Search for the cell housing the specified text and yield its [x, y] center coordinate. 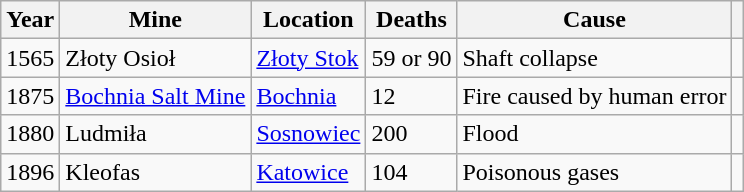
Katowice [308, 172]
Deaths [412, 20]
Year [30, 20]
Flood [594, 134]
Ludmiła [156, 134]
Bochnia Salt Mine [156, 96]
12 [412, 96]
Złoty Stok [308, 58]
Fire caused by human error [594, 96]
Złoty Osioł [156, 58]
Bochnia [308, 96]
Cause [594, 20]
1880 [30, 134]
200 [412, 134]
Kleofas [156, 172]
Poisonous gases [594, 172]
Shaft collapse [594, 58]
1565 [30, 58]
Mine [156, 20]
Sosnowiec [308, 134]
Location [308, 20]
59 or 90 [412, 58]
1896 [30, 172]
1875 [30, 96]
104 [412, 172]
